Find where the given text appears and provide that cell's center as [x, y] coordinate. 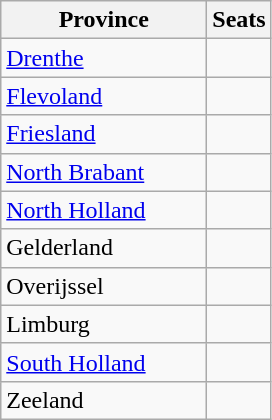
Flevoland [104, 96]
South Holland [104, 362]
North Holland [104, 210]
Seats [239, 20]
Gelderland [104, 248]
Zeeland [104, 400]
Friesland [104, 134]
Limburg [104, 324]
North Brabant [104, 172]
Province [104, 20]
Overijssel [104, 286]
Drenthe [104, 58]
